Detect which cell encompasses the target text, then output its (x, y) center coordinate. 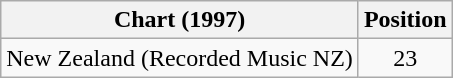
New Zealand (Recorded Music NZ) (180, 58)
Chart (1997) (180, 20)
Position (405, 20)
23 (405, 58)
